For the text-containing cell, return its midpoint in (x, y) coordinate format. 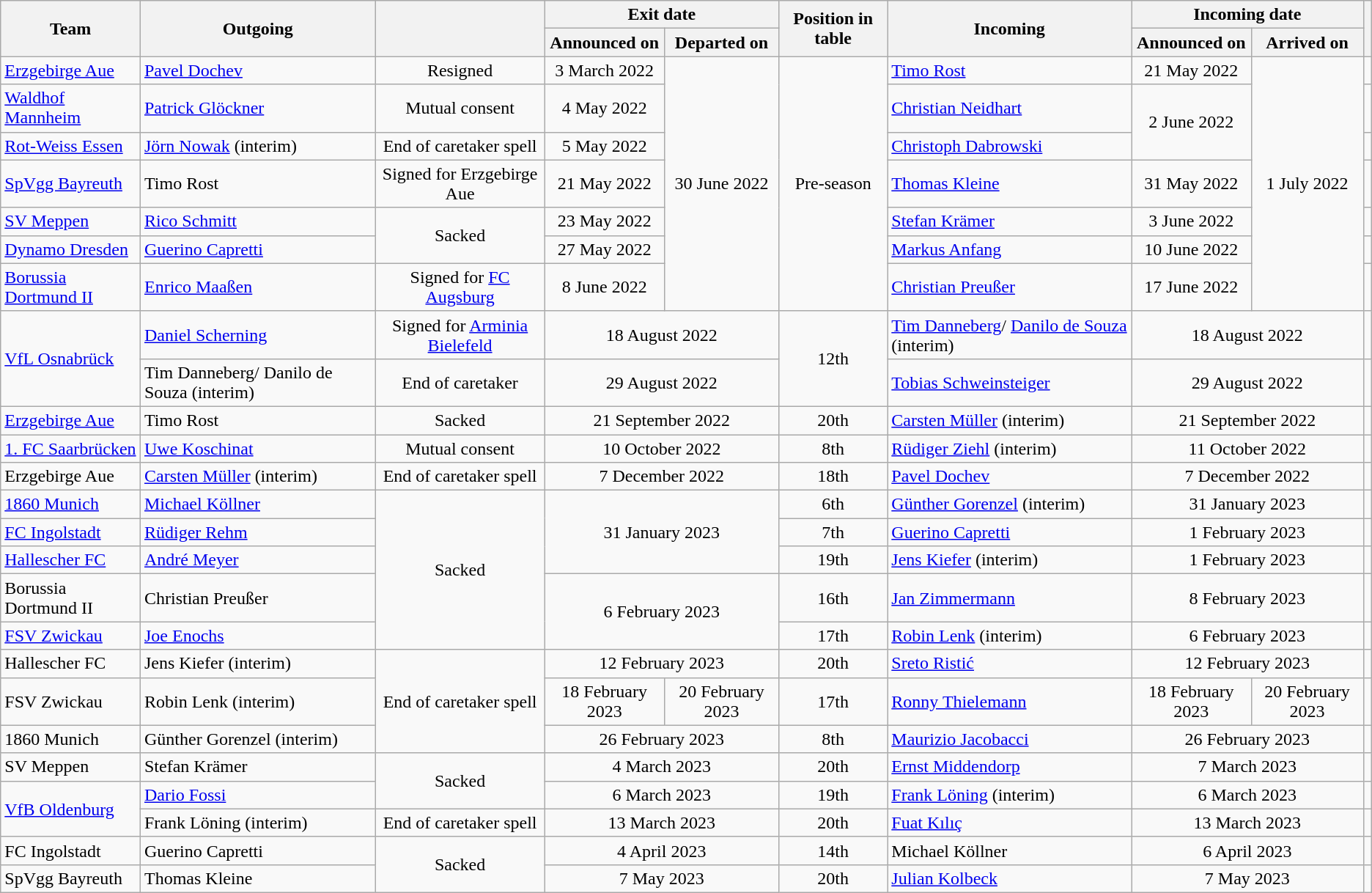
31 May 2022 (1192, 183)
27 May 2022 (605, 249)
Arrived on (1308, 43)
Daniel Scherning (258, 334)
Rüdiger Rehm (258, 532)
11 October 2022 (1247, 448)
Christian Neidhart (1010, 109)
10 October 2022 (662, 448)
4 April 2023 (662, 850)
23 May 2022 (605, 221)
3 March 2022 (605, 70)
Markus Anfang (1010, 249)
Pre-season (833, 183)
6 April 2023 (1247, 850)
Signed for FC Augsburg (460, 287)
7 March 2023 (1247, 767)
16th (833, 598)
Incoming date (1247, 15)
Rico Schmitt (258, 221)
Patrick Glöckner (258, 109)
8 June 2022 (605, 287)
6th (833, 504)
4 March 2023 (662, 767)
5 May 2022 (605, 146)
Waldhof Mannheim (70, 109)
7th (833, 532)
10 June 2022 (1192, 249)
3 June 2022 (1192, 221)
30 June 2022 (721, 183)
18th (833, 477)
Team (70, 29)
Joe Enochs (258, 636)
Resigned (460, 70)
Maurizio Jacobacci (1010, 739)
Rüdiger Ziehl (interim) (1010, 448)
End of caretaker (460, 383)
Sreto Ristić (1010, 664)
Rot-Weiss Essen (70, 146)
2 June 2022 (1192, 122)
Signed for Arminia Bielefeld (460, 334)
Ronny Thielemann (1010, 701)
17 June 2022 (1192, 287)
Tobias Schweinsteiger (1010, 383)
Jan Zimmermann (1010, 598)
Outgoing (258, 29)
Departed on (721, 43)
Julian Kolbeck (1010, 878)
Signed for Erzgebirge Aue (460, 183)
Uwe Koschinat (258, 448)
Ernst Middendorp (1010, 767)
12th (833, 359)
André Meyer (258, 560)
Dario Fossi (258, 795)
Christoph Dabrowski (1010, 146)
8 February 2023 (1247, 598)
Fuat Kılıç (1010, 823)
Jörn Nowak (interim) (258, 146)
1. FC Saarbrücken (70, 448)
VfL Osnabrück (70, 359)
1 July 2022 (1308, 183)
Enrico Maaßen (258, 287)
Incoming (1010, 29)
14th (833, 850)
4 May 2022 (605, 109)
VfB Oldenburg (70, 809)
Position in table (833, 29)
Exit date (662, 15)
Dynamo Dresden (70, 249)
